Find where the given text appears and provide that cell's center as [x, y] coordinate. 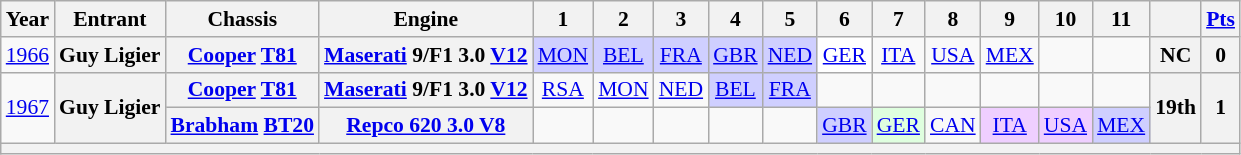
Chassis [242, 19]
19th [1176, 108]
6 [844, 19]
10 [1066, 19]
Brabham BT20 [242, 126]
Repco 620 3.0 V8 [426, 126]
0 [1220, 55]
Entrant [110, 19]
NC [1176, 55]
CAN [953, 126]
Year [28, 19]
1967 [28, 108]
3 [681, 19]
8 [953, 19]
Engine [426, 19]
11 [1121, 19]
7 [898, 19]
5 [790, 19]
RSA [564, 90]
2 [624, 19]
1966 [28, 55]
Pts [1220, 19]
9 [1010, 19]
4 [736, 19]
